Pinpoint the cell where the given text exists, returning its (x, y) midpoint coordinate. 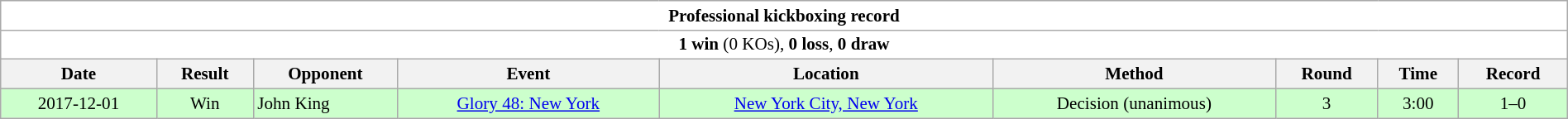
Decision (unanimous) (1134, 102)
Opponent (325, 74)
Record (1513, 74)
Time (1418, 74)
Result (205, 74)
John King (325, 102)
Win (205, 102)
Method (1134, 74)
New York City, New York (825, 102)
Event (528, 74)
1 win (0 KOs), 0 loss, 0 draw (784, 45)
Professional kickboxing record (784, 15)
Date (79, 74)
2017-12-01 (79, 102)
Glory 48: New York (528, 102)
3:00 (1418, 102)
Round (1327, 74)
3 (1327, 102)
1–0 (1513, 102)
Location (825, 74)
